Search for the cell housing the specified text and yield its [X, Y] center coordinate. 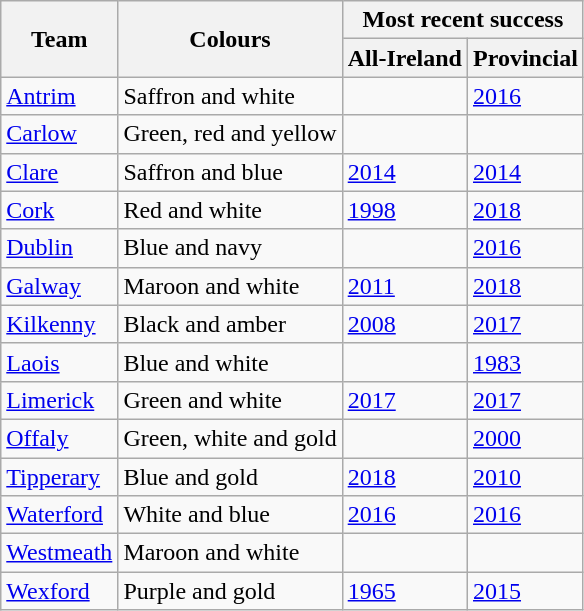
Tipperary [60, 477]
2015 [525, 591]
Blue and gold [230, 477]
Team [60, 39]
2010 [525, 477]
All-Ireland [404, 58]
2000 [525, 438]
Purple and gold [230, 591]
Blue and navy [230, 248]
Laois [60, 362]
Red and white [230, 210]
Wexford [60, 591]
Green, red and yellow [230, 134]
Provincial [525, 58]
Antrim [60, 96]
Most recent success [462, 20]
Green, white and gold [230, 438]
Waterford [60, 515]
Saffron and blue [230, 172]
Cork [60, 210]
Dublin [60, 248]
Kilkenny [60, 324]
2008 [404, 324]
Clare [60, 172]
1998 [404, 210]
Colours [230, 39]
White and blue [230, 515]
Saffron and white [230, 96]
1983 [525, 362]
Offaly [60, 438]
Limerick [60, 400]
Westmeath [60, 553]
Blue and white [230, 362]
Carlow [60, 134]
Galway [60, 286]
Black and amber [230, 324]
1965 [404, 591]
Green and white [230, 400]
2011 [404, 286]
